Detect which cell encompasses the target text, then output its (X, Y) center coordinate. 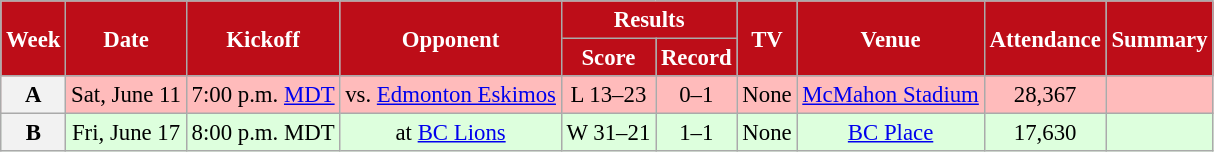
B (34, 133)
vs. Edmonton Eskimos (450, 95)
8:00 p.m. MDT (263, 133)
Fri, June 17 (126, 133)
Date (126, 38)
Summary (1160, 38)
17,630 (1045, 133)
McMahon Stadium (890, 95)
Record (696, 58)
TV (767, 38)
BC Place (890, 133)
Results (649, 20)
Opponent (450, 38)
0–1 (696, 95)
1–1 (696, 133)
A (34, 95)
W 31–21 (608, 133)
Attendance (1045, 38)
7:00 p.m. MDT (263, 95)
Score (608, 58)
Week (34, 38)
Venue (890, 38)
L 13–23 (608, 95)
at BC Lions (450, 133)
28,367 (1045, 95)
Kickoff (263, 38)
Sat, June 11 (126, 95)
